From the cell containing the given text, extract its center point as (X, Y) coordinate. 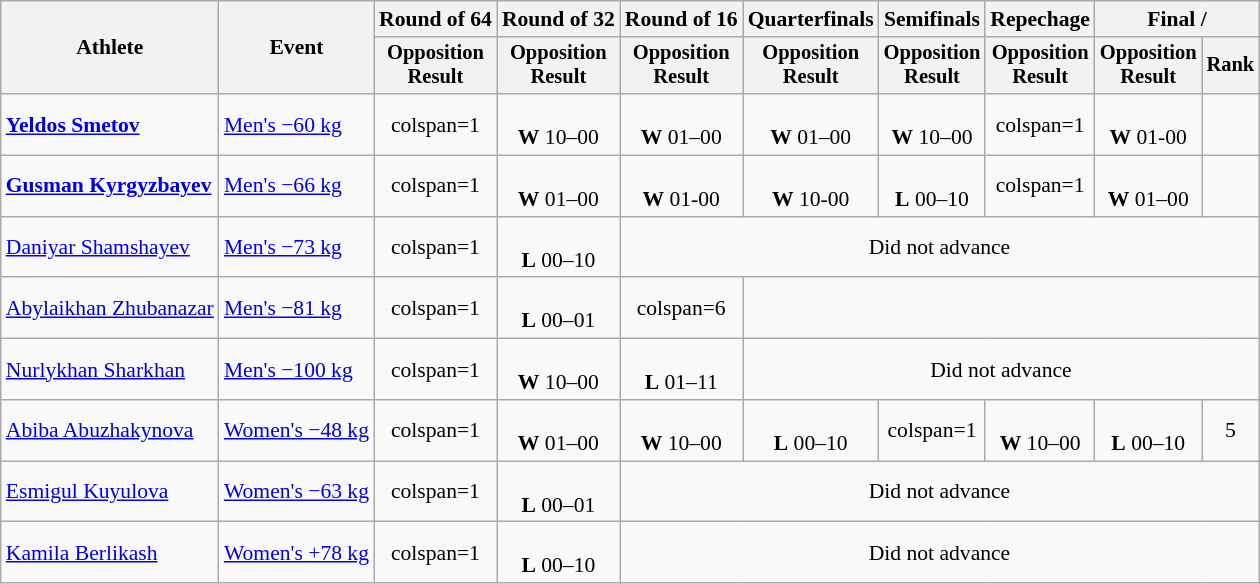
Men's −66 kg (296, 186)
Event (296, 48)
Final / (1177, 19)
Men's −81 kg (296, 308)
Abiba Abuzhakynova (110, 430)
Kamila Berlikash (110, 552)
Quarterfinals (811, 19)
Daniyar Shamshayev (110, 248)
Gusman Kyrgyzbayev (110, 186)
Round of 64 (436, 19)
Round of 32 (558, 19)
Rank (1231, 66)
Round of 16 (682, 19)
Athlete (110, 48)
Women's +78 kg (296, 552)
Esmigul Kuyulova (110, 492)
colspan=6 (682, 308)
Men's −60 kg (296, 124)
Women's −48 kg (296, 430)
Men's −73 kg (296, 248)
Yeldos Smetov (110, 124)
Semifinals (932, 19)
Nurlykhan Sharkhan (110, 370)
L 01–11 (682, 370)
Men's −100 kg (296, 370)
Abylaikhan Zhubanazar (110, 308)
Women's −63 kg (296, 492)
5 (1231, 430)
Repechage (1040, 19)
W 10-00 (811, 186)
